Search for the cell housing the specified text and yield its [X, Y] center coordinate. 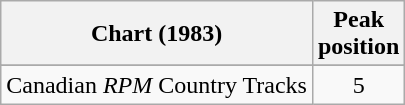
Canadian RPM Country Tracks [157, 85]
5 [358, 85]
Chart (1983) [157, 34]
Peakposition [358, 34]
